For the text-containing cell, return its midpoint in [X, Y] coordinate format. 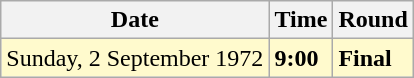
Date [135, 20]
9:00 [301, 58]
Time [301, 20]
Final [373, 58]
Round [373, 20]
Sunday, 2 September 1972 [135, 58]
